Detect which cell encompasses the target text, then output its [x, y] center coordinate. 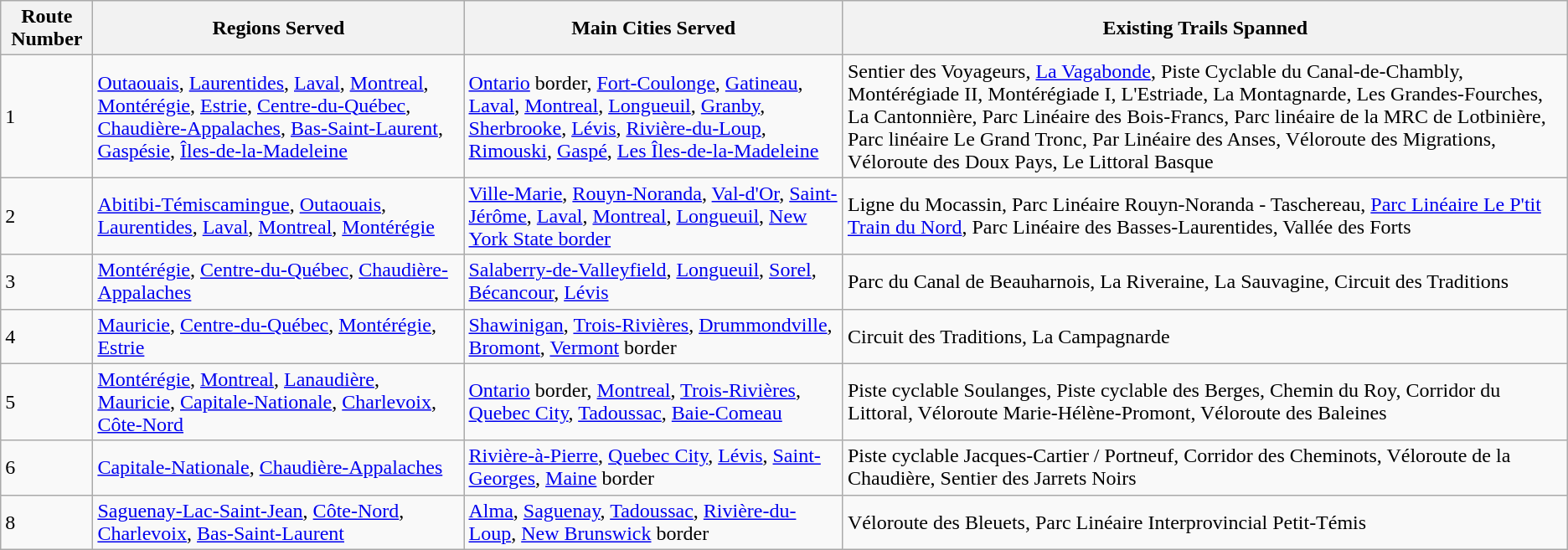
Regions Served [278, 28]
Véloroute des Bleuets, Parc Linéaire Interprovincial Petit-Témis [1204, 522]
Existing Trails Spanned [1204, 28]
Parc du Canal de Beauharnois, La Riveraine, La Sauvagine, Circuit des Traditions [1204, 281]
Shawinigan, Trois-Rivières, Drummondville, Bromont, Vermont border [653, 337]
Circuit des Traditions, La Campagnarde [1204, 337]
5 [47, 402]
Ontario border, Montreal, Trois-Rivières, Quebec City, Tadoussac, Baie-Comeau [653, 402]
3 [47, 281]
4 [47, 337]
Capitale-Nationale, Chaudière-Appalaches [278, 467]
Route Number [47, 28]
Montérégie, Centre-du-Québec, Chaudière-Appalaches [278, 281]
Ville-Marie, Rouyn-Noranda, Val-d'Or, Saint-Jérôme, Laval, Montreal, Longueuil, New York State border [653, 216]
Salaberry-de-Valleyfield, Longueuil, Sorel, Bécancour, Lévis [653, 281]
Rivière-à-Pierre, Quebec City, Lévis, Saint-Georges, Maine border [653, 467]
6 [47, 467]
Mauricie, Centre-du-Québec, Montérégie, Estrie [278, 337]
Saguenay-Lac-Saint-Jean, Côte-Nord, Charlevoix, Bas-Saint-Laurent [278, 522]
Piste cyclable Jacques-Cartier / Portneuf, Corridor des Cheminots, Véloroute de la Chaudière, Sentier des Jarrets Noirs [1204, 467]
2 [47, 216]
Main Cities Served [653, 28]
Abitibi-Témiscamingue, Outaouais, Laurentides, Laval, Montreal, Montérégie [278, 216]
Alma, Saguenay, Tadoussac, Rivière-du-Loup, New Brunswick border [653, 522]
8 [47, 522]
Piste cyclable Soulanges, Piste cyclable des Berges, Chemin du Roy, Corridor du Littoral, Véloroute Marie-Hélène-Promont, Véloroute des Baleines [1204, 402]
1 [47, 116]
Montérégie, Montreal, Lanaudière, Mauricie, Capitale-Nationale, Charlevoix, Côte-Nord [278, 402]
